Return (x, y) of the center of cell containing provided text 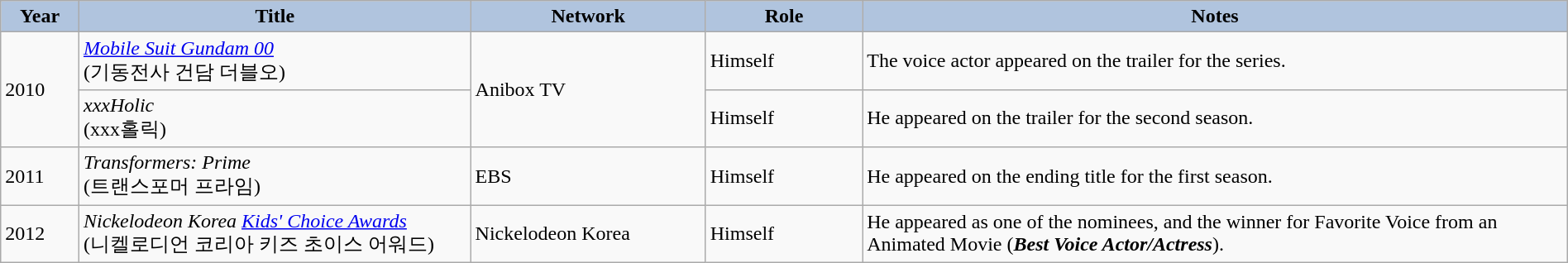
Title (275, 17)
2010 (40, 89)
Notes (1216, 17)
xxxHolic(xxx홀릭) (275, 118)
Anibox TV (588, 89)
Role (784, 17)
Nickelodeon Korea (588, 234)
2011 (40, 176)
Network (588, 17)
He appeared on the ending title for the first season. (1216, 176)
Nickelodeon Korea Kids' Choice Awards(니켈로디언 코리아 키즈 초이스 어워드) (275, 234)
2012 (40, 234)
Transformers: Prime(트랜스포머 프라임) (275, 176)
The voice actor appeared on the trailer for the series. (1216, 61)
He appeared on the trailer for the second season. (1216, 118)
EBS (588, 176)
Mobile Suit Gundam 00(기동전사 건담 더블오) (275, 61)
He appeared as one of the nominees, and the winner for Favorite Voice from an Animated Movie (Best Voice Actor/Actress). (1216, 234)
Year (40, 17)
